Locate the cell with the specified text and output its [X, Y] center coordinate. 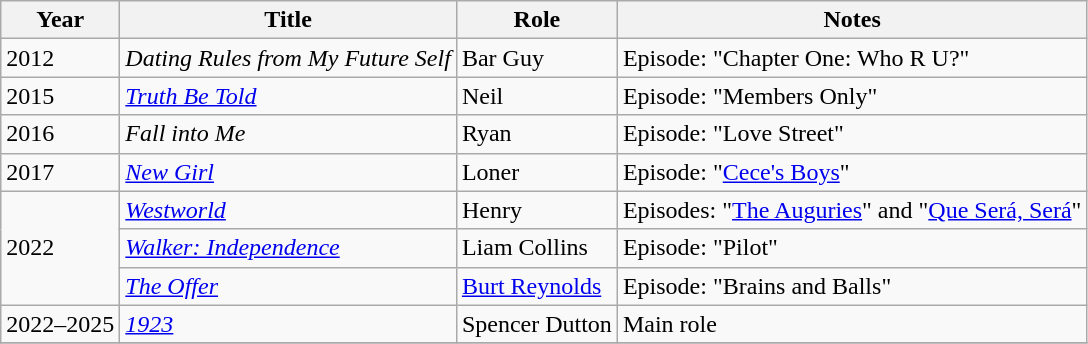
Loner [536, 172]
Truth Be Told [288, 96]
Walker: Independence [288, 248]
Notes [852, 20]
Episode: "Chapter One: Who R U?" [852, 58]
Episode: "Cece's Boys" [852, 172]
Year [60, 20]
Episode: "Love Street" [852, 134]
2017 [60, 172]
Spencer Dutton [536, 324]
2022–2025 [60, 324]
Liam Collins [536, 248]
2012 [60, 58]
Title [288, 20]
1923 [288, 324]
Fall into Me [288, 134]
New Girl [288, 172]
Episode: "Members Only" [852, 96]
Main role [852, 324]
Westworld [288, 210]
Episodes: "The Auguries" and "Que Será, Será" [852, 210]
Role [536, 20]
Ryan [536, 134]
Burt Reynolds [536, 286]
Neil [536, 96]
The Offer [288, 286]
2022 [60, 248]
2016 [60, 134]
Henry [536, 210]
Episode: "Brains and Balls" [852, 286]
Bar Guy [536, 58]
2015 [60, 96]
Episode: "Pilot" [852, 248]
Dating Rules from My Future Self [288, 58]
